Detect which cell encompasses the target text, then output its [X, Y] center coordinate. 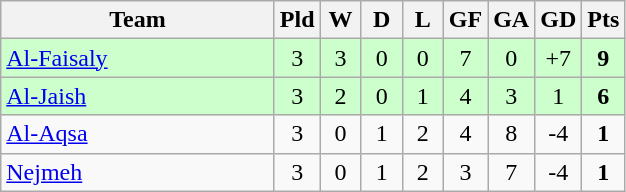
W [340, 20]
+7 [558, 58]
Al-Jaish [138, 96]
D [382, 20]
GF [465, 20]
Nejmeh [138, 172]
L [422, 20]
9 [604, 58]
6 [604, 96]
Al-Aqsa [138, 134]
Pts [604, 20]
GA [512, 20]
Pld [297, 20]
GD [558, 20]
8 [512, 134]
Team [138, 20]
Al-Faisaly [138, 58]
